Capture the cell that displays the provided text and extract its (x, y) central coordinate. 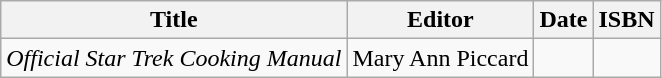
Official Star Trek Cooking Manual (174, 58)
Mary Ann Piccard (440, 58)
Date (564, 20)
Editor (440, 20)
ISBN (626, 20)
Title (174, 20)
